For the text-containing cell, return its midpoint in (x, y) coordinate format. 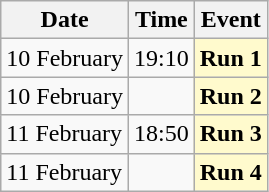
Run 1 (230, 58)
19:10 (161, 58)
Time (161, 20)
Run 4 (230, 172)
Run 2 (230, 96)
18:50 (161, 134)
Date (65, 20)
Run 3 (230, 134)
Event (230, 20)
